Pinpoint the cell where the given text exists, returning its (X, Y) midpoint coordinate. 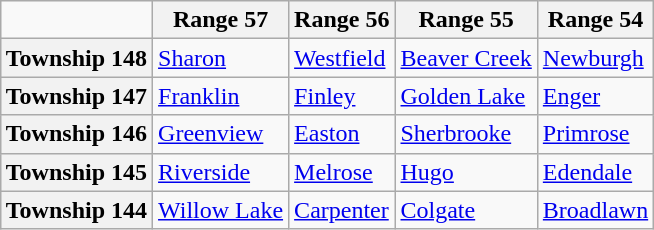
Carpenter (342, 210)
Township 147 (76, 96)
Beaver Creek (466, 58)
Greenview (221, 134)
Range 54 (595, 20)
Willow Lake (221, 210)
Township 146 (76, 134)
Franklin (221, 96)
Westfield (342, 58)
Primrose (595, 134)
Broadlawn (595, 210)
Sherbrooke (466, 134)
Township 148 (76, 58)
Sharon (221, 58)
Township 144 (76, 210)
Easton (342, 134)
Finley (342, 96)
Melrose (342, 172)
Range 57 (221, 20)
Enger (595, 96)
Range 56 (342, 20)
Edendale (595, 172)
Golden Lake (466, 96)
Range 55 (466, 20)
Hugo (466, 172)
Colgate (466, 210)
Township 145 (76, 172)
Riverside (221, 172)
Newburgh (595, 58)
